Search for the cell housing the specified text and yield its [x, y] center coordinate. 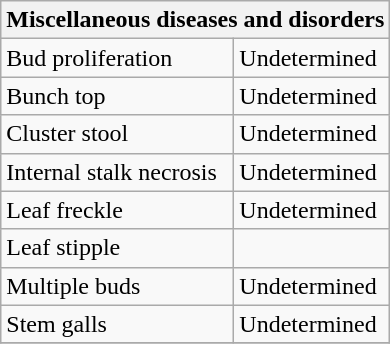
Internal stalk necrosis [118, 172]
Leaf stipple [118, 248]
Bunch top [118, 96]
Stem galls [118, 324]
Bud proliferation [118, 58]
Multiple buds [118, 286]
Cluster stool [118, 134]
Leaf freckle [118, 210]
Miscellaneous diseases and disorders [196, 20]
